Locate the cell with the specified text and output its [x, y] center coordinate. 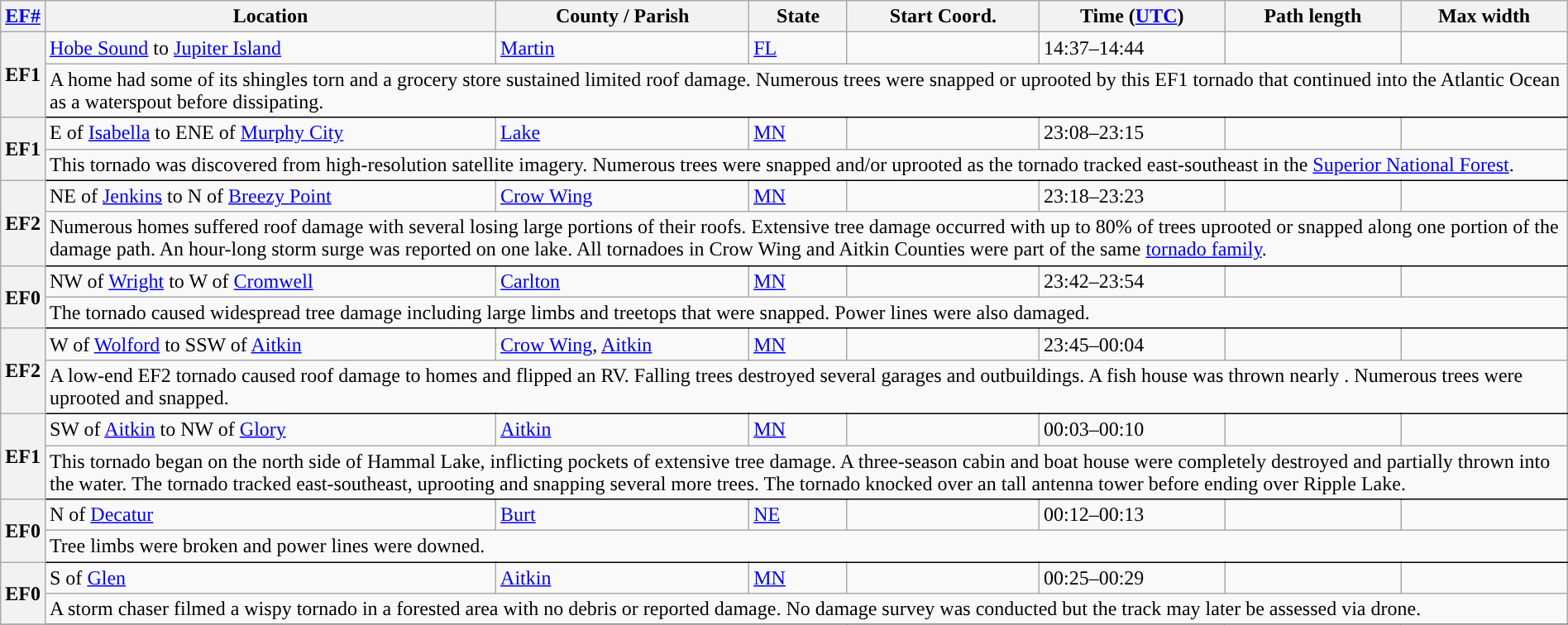
Crow Wing [623, 196]
EF# [23, 17]
Carlton [623, 281]
NE [799, 515]
Path length [1313, 17]
Location [270, 17]
00:03–00:10 [1131, 429]
14:37–14:44 [1131, 48]
00:25–00:29 [1131, 578]
23:18–23:23 [1131, 196]
Max width [1484, 17]
W of Wolford to SSW of Aitkin [270, 344]
Martin [623, 48]
Crow Wing, Aitkin [623, 344]
E of Isabella to ENE of Murphy City [270, 133]
Hobe Sound to Jupiter Island [270, 48]
The tornado caused widespread tree damage including large limbs and treetops that were snapped. Power lines were also damaged. [806, 312]
SW of Aitkin to NW of Glory [270, 429]
Burt [623, 515]
Start Coord. [943, 17]
N of Decatur [270, 515]
State [799, 17]
Tree limbs were broken and power lines were downed. [806, 546]
23:45–00:04 [1131, 344]
23:08–23:15 [1131, 133]
Time (UTC) [1131, 17]
Lake [623, 133]
NE of Jenkins to N of Breezy Point [270, 196]
00:12–00:13 [1131, 515]
County / Parish [623, 17]
23:42–23:54 [1131, 281]
S of Glen [270, 578]
NW of Wright to W of Cromwell [270, 281]
FL [799, 48]
